Determine the (X, Y) coordinate at the center of the cell enclosing the given text.  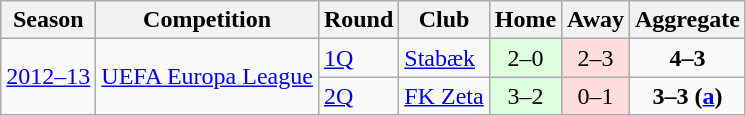
2–3 (596, 58)
Away (596, 20)
Home (525, 20)
3–2 (525, 96)
2–0 (525, 58)
Club (444, 20)
Competition (208, 20)
2012–13 (48, 77)
Season (48, 20)
Aggregate (688, 20)
1Q (358, 58)
2Q (358, 96)
UEFA Europa League (208, 77)
Stabæk (444, 58)
Round (358, 20)
0–1 (596, 96)
FK Zeta (444, 96)
4–3 (688, 58)
3–3 (a) (688, 96)
